Scan for the cell matching the given text and deliver its (x, y) coordinate at center. 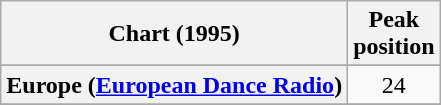
Peakposition (394, 34)
Europe (European Dance Radio) (174, 85)
Chart (1995) (174, 34)
24 (394, 85)
